Scan for the cell matching the given text and deliver its (X, Y) coordinate at center. 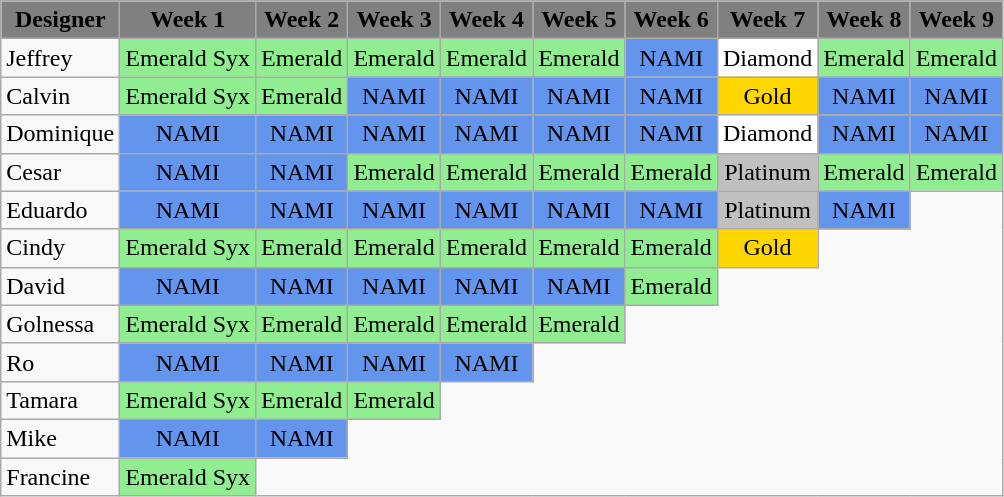
Week 4 (486, 20)
Designer (60, 20)
Golnessa (60, 324)
Eduardo (60, 210)
Dominique (60, 134)
David (60, 286)
Francine (60, 477)
Week 5 (579, 20)
Week 6 (671, 20)
Calvin (60, 96)
Week 3 (394, 20)
Week 7 (767, 20)
Week 2 (302, 20)
Cindy (60, 248)
Week 1 (188, 20)
Tamara (60, 400)
Week 8 (864, 20)
Cesar (60, 172)
Week 9 (956, 20)
Mike (60, 438)
Ro (60, 362)
Jeffrey (60, 58)
